From the cell containing the given text, extract its center point as (x, y) coordinate. 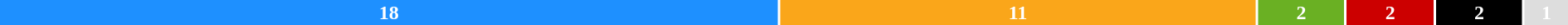
18 (389, 12)
11 (1017, 12)
1 (1546, 12)
